Extract the (x, y) coordinate from the center of the cell holding the provided text.  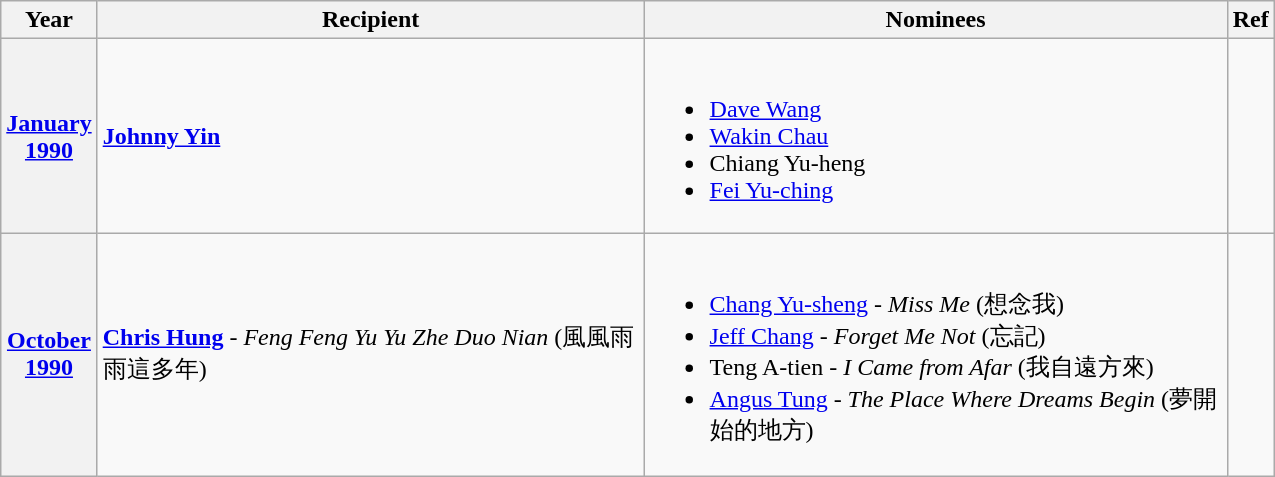
January1990 (49, 136)
Chang Yu-sheng - Miss Me (想念我)Jeff Chang - Forget Me Not (忘記)Teng A-tien - I Came from Afar (我自遠方來)Angus Tung - The Place Where Dreams Begin (夢開始的地方) (936, 355)
Ref (1250, 20)
October1990 (49, 355)
Johnny Yin (370, 136)
Year (49, 20)
Nominees (936, 20)
Dave WangWakin ChauChiang Yu-hengFei Yu-ching (936, 136)
Recipient (370, 20)
Chris Hung - Feng Feng Yu Yu Zhe Duo Nian (風風雨雨這多年) (370, 355)
